Search for the cell housing the specified text and yield its (X, Y) center coordinate. 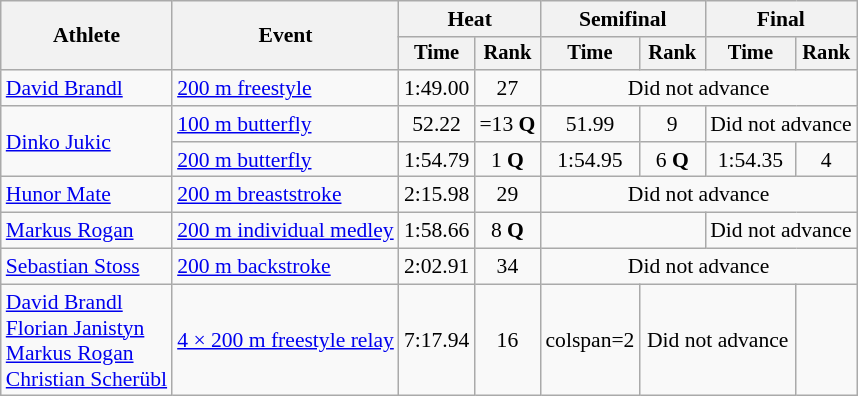
2:02.91 (436, 267)
200 m freestyle (286, 88)
Heat (470, 19)
200 m individual medley (286, 231)
Markus Rogan (86, 231)
52.22 (436, 124)
1:54.79 (436, 160)
Semifinal (622, 19)
1:54.95 (590, 160)
1:58.66 (436, 231)
16 (507, 340)
Final (781, 19)
1:49.00 (436, 88)
=13 Q (507, 124)
Dinko Jukic (86, 142)
34 (507, 267)
David Brandl (86, 88)
2:15.98 (436, 195)
200 m butterfly (286, 160)
200 m backstroke (286, 267)
colspan=2 (590, 340)
David BrandlFlorian JanistynMarkus RoganChristian Scherübl (86, 340)
Hunor Mate (86, 195)
27 (507, 88)
4 (826, 160)
7:17.94 (436, 340)
Event (286, 36)
Athlete (86, 36)
51.99 (590, 124)
100 m butterfly (286, 124)
8 Q (507, 231)
Sebastian Stoss (86, 267)
200 m breaststroke (286, 195)
4 × 200 m freestyle relay (286, 340)
29 (507, 195)
1:54.35 (750, 160)
9 (672, 124)
1 Q (507, 160)
6 Q (672, 160)
